Locate the cell with the specified text and output its [X, Y] center coordinate. 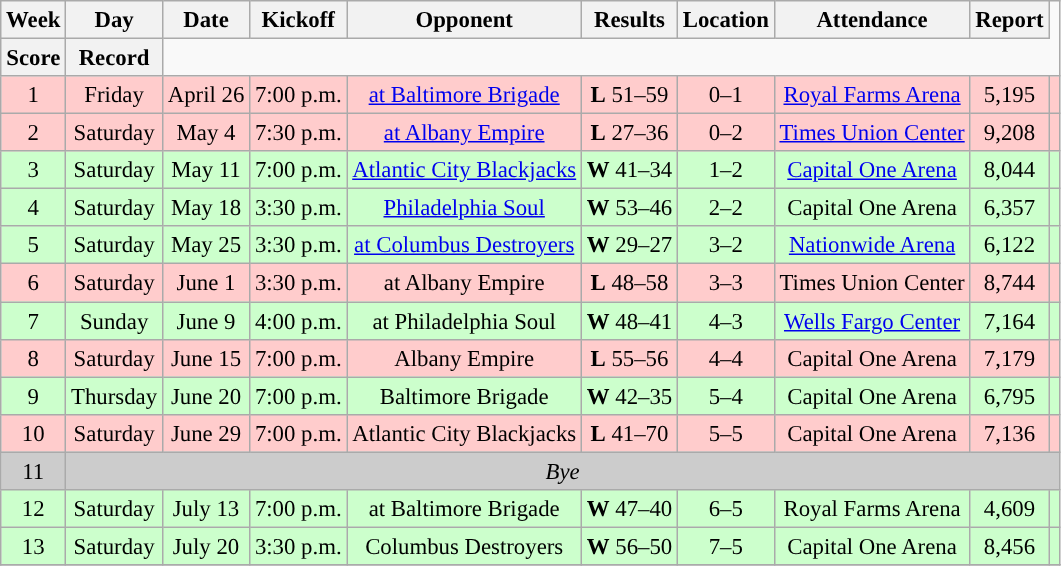
0–2 [726, 133]
Nationwide Arena [872, 245]
6 [34, 283]
12 [34, 509]
9,208 [1010, 133]
6,795 [1010, 396]
Albany Empire [464, 358]
3–3 [726, 283]
Columbus Destroyers [464, 546]
13 [34, 546]
6,122 [1010, 245]
Score [34, 58]
W 48–41 [629, 321]
June 20 [206, 396]
L 51–59 [629, 95]
7,136 [1010, 433]
6,357 [1010, 208]
1 [34, 95]
Friday [114, 95]
Sunday [114, 321]
4,609 [1010, 509]
2–2 [726, 208]
11 [34, 471]
6–5 [726, 509]
8,744 [1010, 283]
Opponent [464, 20]
1–2 [726, 170]
July 20 [206, 546]
8,044 [1010, 170]
Record [114, 58]
May 4 [206, 133]
W 53–46 [629, 208]
W 47–40 [629, 509]
4 [34, 208]
Date [206, 20]
W 41–34 [629, 170]
Day [114, 20]
Wells Fargo Center [872, 321]
June 1 [206, 283]
L 41–70 [629, 433]
5–5 [726, 433]
W 29–27 [629, 245]
5 [34, 245]
L 27–36 [629, 133]
Week [34, 20]
4:00 p.m. [298, 321]
July 13 [206, 509]
4–4 [726, 358]
Results [629, 20]
Bye [563, 471]
5–4 [726, 396]
5,195 [1010, 95]
Thursday [114, 396]
7 [34, 321]
W 42–35 [629, 396]
Report [1010, 20]
W 56–50 [629, 546]
Location [726, 20]
May 18 [206, 208]
9 [34, 396]
3–2 [726, 245]
7,179 [1010, 358]
at Columbus Destroyers [464, 245]
May 11 [206, 170]
L 48–58 [629, 283]
June 9 [206, 321]
4–3 [726, 321]
at Philadelphia Soul [464, 321]
7–5 [726, 546]
June 29 [206, 433]
8 [34, 358]
Attendance [872, 20]
L 55–56 [629, 358]
Kickoff [298, 20]
2 [34, 133]
June 15 [206, 358]
3 [34, 170]
8,456 [1010, 546]
10 [34, 433]
May 25 [206, 245]
7:30 p.m. [298, 133]
0–1 [726, 95]
7,164 [1010, 321]
Baltimore Brigade [464, 396]
Philadelphia Soul [464, 208]
April 26 [206, 95]
